Extract the [X, Y] coordinate from the center of the cell holding the provided text.  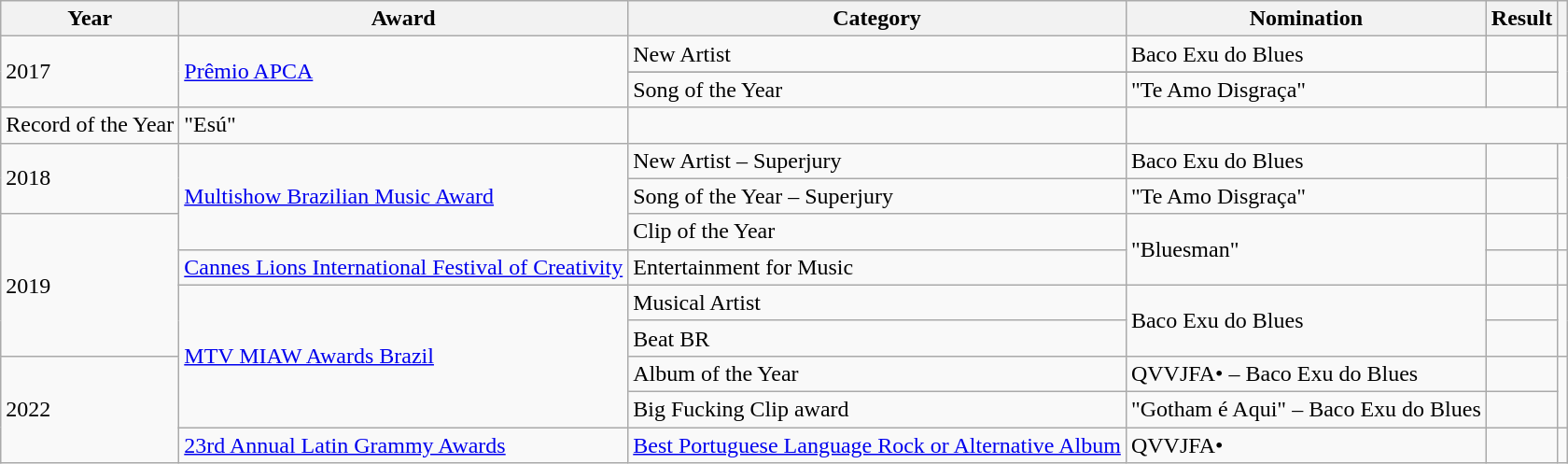
New Artist [877, 54]
Song of the Year – Superjury [877, 196]
"Esú" [403, 125]
"Gotham é Aqui" – Baco Exu do Blues [1306, 409]
2017 [90, 72]
New Artist – Superjury [877, 161]
MTV MIAW Awards Brazil [403, 356]
23rd Annual Latin Grammy Awards [403, 445]
Prêmio APCA [403, 72]
Album of the Year [877, 373]
Result [1521, 19]
Musical Artist [877, 302]
Entertainment for Music [877, 267]
Song of the Year [877, 90]
Best Portuguese Language Rock or Alternative Album [877, 445]
Cannes Lions International Festival of Creativity [403, 267]
2018 [90, 178]
"Bluesman" [1306, 249]
2022 [90, 409]
Clip of the Year [877, 232]
Multishow Brazilian Music Award [403, 196]
2019 [90, 285]
Beat BR [877, 338]
Record of the Year [90, 125]
Year [90, 19]
QVVJFA• [1306, 445]
QVVJFA• – Baco Exu do Blues [1306, 373]
Award [403, 19]
Big Fucking Clip award [877, 409]
Nomination [1306, 19]
Category [877, 19]
